Determine the [x, y] coordinate at the center of the cell enclosing the given text.  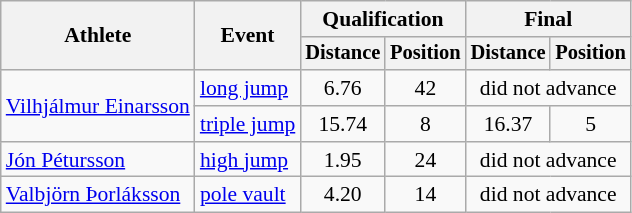
Vilhjálmur Einarsson [98, 106]
Jón Pétursson [98, 160]
15.74 [342, 124]
16.37 [508, 124]
24 [425, 160]
Final [548, 19]
long jump [248, 88]
Qualification [382, 19]
triple jump [248, 124]
Valbjörn Þorláksson [98, 195]
1.95 [342, 160]
42 [425, 88]
pole vault [248, 195]
5 [590, 124]
Event [248, 36]
4.20 [342, 195]
high jump [248, 160]
6.76 [342, 88]
8 [425, 124]
Athlete [98, 36]
14 [425, 195]
